Detect which cell encompasses the target text, then output its [X, Y] center coordinate. 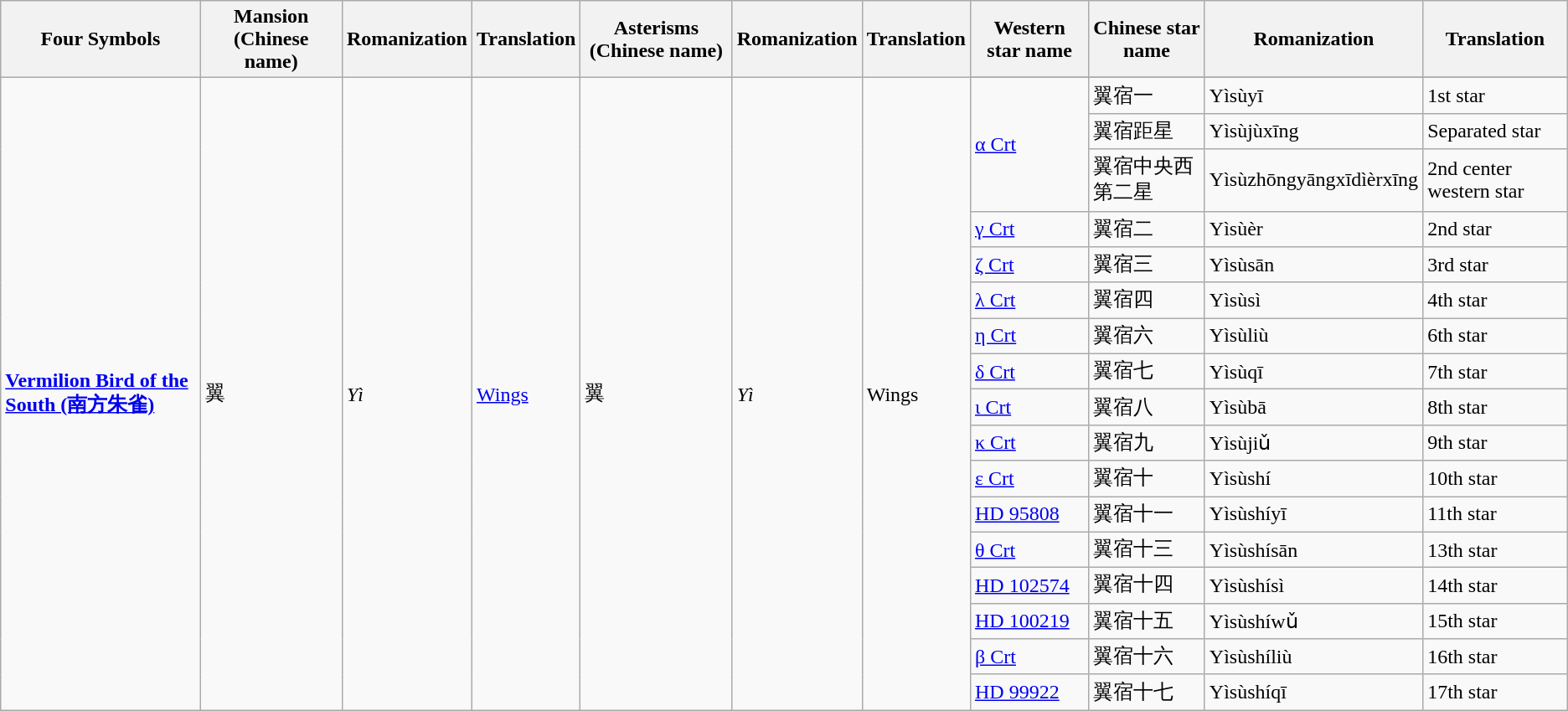
2nd center western star [1496, 180]
ζ Crt [1029, 265]
Mansion (Chinese name) [271, 39]
7th star [1496, 372]
Yìsùshísì [1313, 586]
κ Crt [1029, 442]
8th star [1496, 407]
δ Crt [1029, 372]
16th star [1496, 657]
翼宿八 [1148, 407]
Yìsùyī [1313, 95]
η Crt [1029, 337]
Yìsùèr [1313, 229]
Yìsùzhōngyāngxīdìèrxīng [1313, 180]
γ Crt [1029, 229]
Yìsùshíyī [1313, 514]
1st star [1496, 95]
Yìsùjiǔ [1313, 442]
Four Symbols [101, 39]
ε Crt [1029, 479]
翼宿七 [1148, 372]
翼宿距星 [1148, 131]
6th star [1496, 337]
Yìsùshísān [1313, 549]
HD 95808 [1029, 514]
10th star [1496, 479]
θ Crt [1029, 549]
HD 102574 [1029, 586]
14th star [1496, 586]
9th star [1496, 442]
λ Crt [1029, 300]
Vermilion Bird of the South (南方朱雀) [101, 394]
Western star name [1029, 39]
Yìsùshíliù [1313, 657]
Chinese star name [1148, 39]
Separated star [1496, 131]
3rd star [1496, 265]
ι Crt [1029, 407]
翼宿十七 [1148, 692]
Yìsùjùxīng [1313, 131]
11th star [1496, 514]
β Crt [1029, 657]
HD 100219 [1029, 621]
13th star [1496, 549]
翼宿一 [1148, 95]
Yìsùshíqī [1313, 692]
翼宿四 [1148, 300]
4th star [1496, 300]
17th star [1496, 692]
Asterisms (Chinese name) [657, 39]
翼宿十三 [1148, 549]
Yìsùshí [1313, 479]
翼宿十一 [1148, 514]
Yìsùsān [1313, 265]
15th star [1496, 621]
翼宿二 [1148, 229]
翼宿十四 [1148, 586]
翼宿九 [1148, 442]
HD 99922 [1029, 692]
翼宿六 [1148, 337]
翼宿中央西第二星 [1148, 180]
Yìsùbā [1313, 407]
Yìsùsì [1313, 300]
Yìsùqī [1313, 372]
翼宿三 [1148, 265]
α Crt [1029, 144]
2nd star [1496, 229]
翼宿十五 [1148, 621]
Yìsùshíwǔ [1313, 621]
翼宿十六 [1148, 657]
Yìsùliù [1313, 337]
翼宿十 [1148, 479]
